Extract the [X, Y] coordinate from the center of the cell holding the provided text.  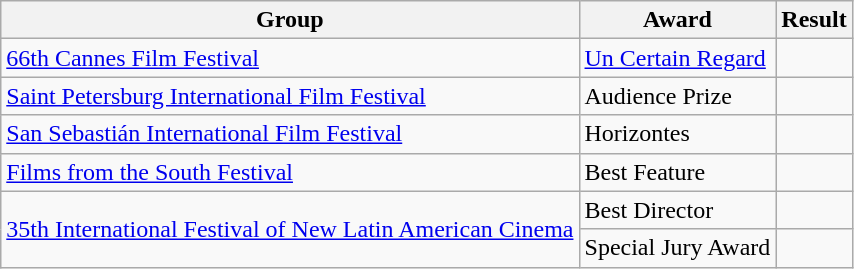
Horizontes [678, 134]
Audience Prize [678, 96]
Result [814, 20]
Award [678, 20]
66th Cannes Film Festival [290, 58]
Group [290, 20]
Saint Petersburg International Film Festival [290, 96]
Un Certain Regard [678, 58]
35th International Festival of New Latin American Cinema [290, 229]
Films from the South Festival [290, 172]
Special Jury Award [678, 248]
Best Feature [678, 172]
Best Director [678, 210]
San Sebastián International Film Festival [290, 134]
